Capture the cell that displays the provided text and extract its (X, Y) central coordinate. 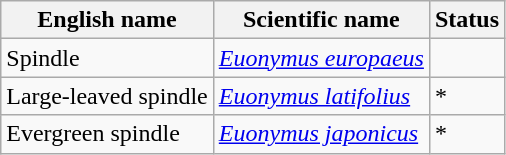
Evergreen spindle (108, 134)
Status (466, 20)
English name (108, 20)
Spindle (108, 58)
Euonymus latifolius (321, 96)
Large-leaved spindle (108, 96)
Scientific name (321, 20)
Euonymus europaeus (321, 58)
Euonymus japonicus (321, 134)
